For the text-containing cell, return its midpoint in (X, Y) coordinate format. 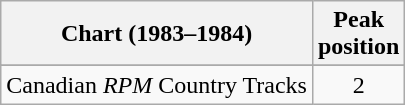
2 (358, 85)
Chart (1983–1984) (157, 34)
Canadian RPM Country Tracks (157, 85)
Peakposition (358, 34)
